Scan for the cell matching the given text and deliver its [X, Y] coordinate at center. 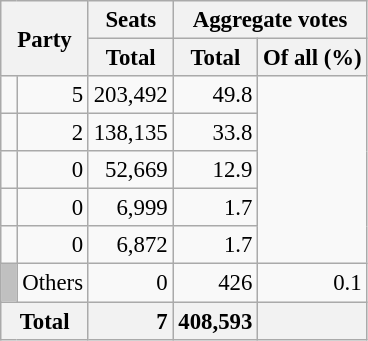
203,492 [130, 95]
Seats [130, 20]
49.8 [216, 95]
Aggregate votes [270, 20]
Party [45, 38]
52,669 [130, 170]
138,135 [130, 133]
12.9 [216, 170]
5 [52, 95]
408,593 [216, 321]
7 [130, 321]
33.8 [216, 133]
426 [216, 283]
Of all (%) [312, 58]
Others [52, 283]
0.1 [312, 283]
6,999 [130, 208]
2 [52, 133]
6,872 [130, 245]
